Detect which cell encompasses the target text, then output its (x, y) center coordinate. 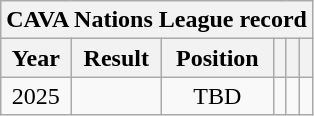
TBD (218, 96)
Position (218, 58)
CAVA Nations League record (157, 20)
Year (36, 58)
Result (116, 58)
2025 (36, 96)
